Identify which cell holds the provided text, then report its [X, Y] central coordinate. 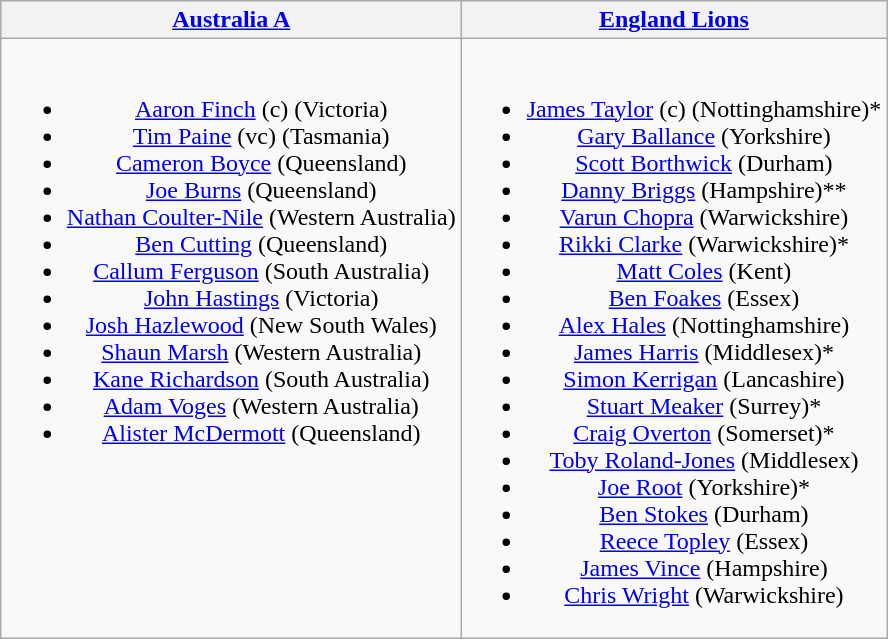
England Lions [674, 20]
Australia A [231, 20]
